Pinpoint the cell where the given text exists, returning its (x, y) midpoint coordinate. 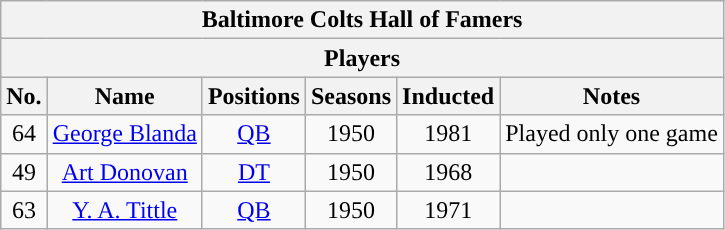
No. (24, 96)
Played only one game (612, 134)
Art Donovan (124, 172)
Baltimore Colts Hall of Famers (362, 20)
DT (254, 172)
George Blanda (124, 134)
63 (24, 210)
Inducted (448, 96)
Y. A. Tittle (124, 210)
1981 (448, 134)
49 (24, 172)
1968 (448, 172)
Players (362, 58)
Name (124, 96)
Positions (254, 96)
64 (24, 134)
1971 (448, 210)
Seasons (350, 96)
Notes (612, 96)
